Search for the cell housing the specified text and yield its (x, y) center coordinate. 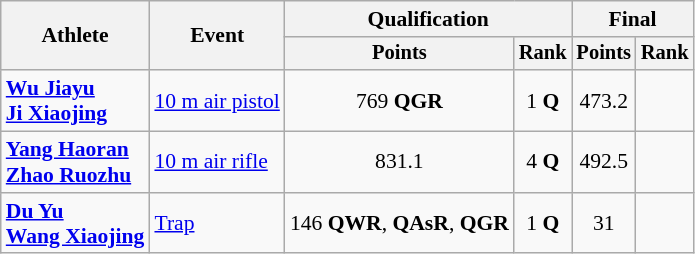
Event (216, 36)
146 QWR, QAsR, QGR (400, 224)
4 Q (543, 162)
Du YuWang Xiaojing (76, 224)
Yang HaoranZhao Ruozhu (76, 162)
10 m air pistol (216, 100)
473.2 (604, 100)
Final (633, 19)
31 (604, 224)
492.5 (604, 162)
Wu JiayuJi Xiaojing (76, 100)
Qualification (428, 19)
Trap (216, 224)
831.1 (400, 162)
769 QGR (400, 100)
Athlete (76, 36)
10 m air rifle (216, 162)
